Identify which cell holds the provided text, then report its (x, y) central coordinate. 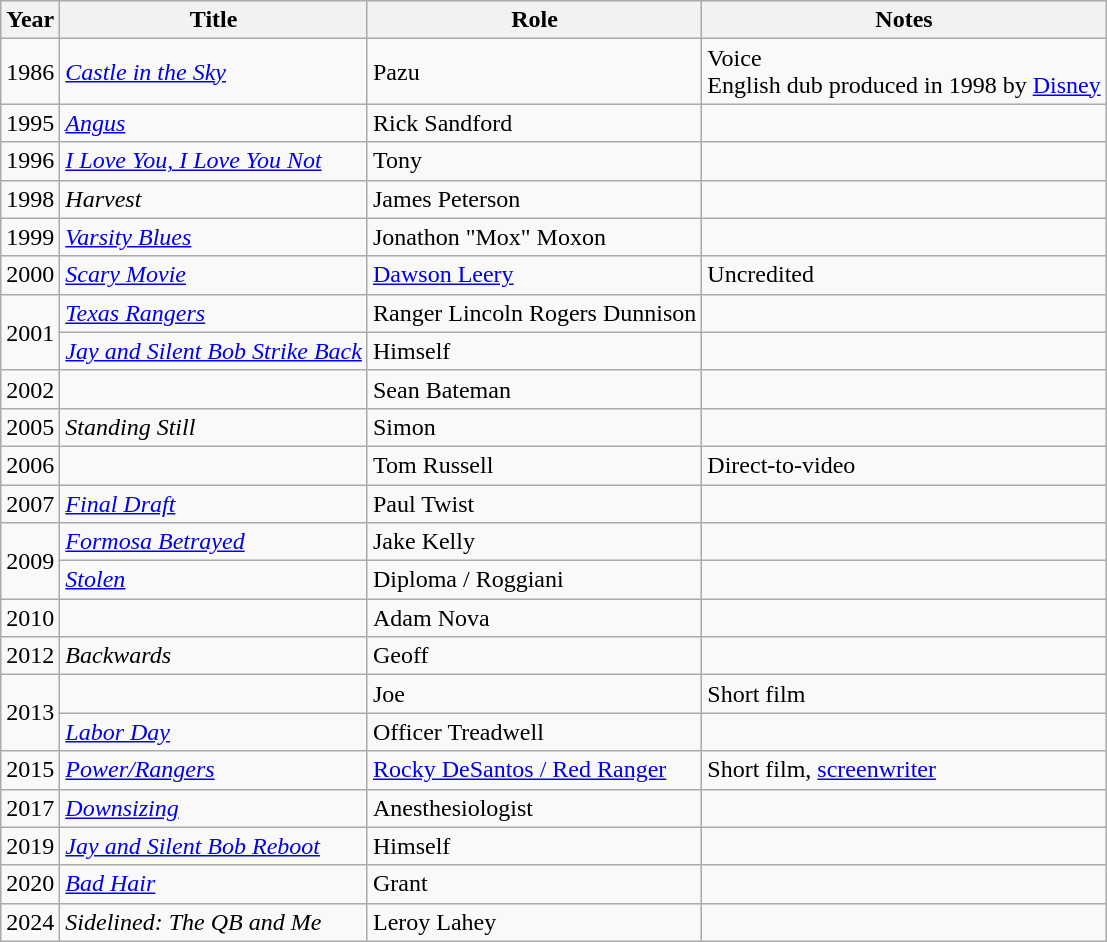
Dawson Leery (534, 275)
Leroy Lahey (534, 922)
Direct-to-video (904, 465)
2015 (30, 770)
VoiceEnglish dub produced in 1998 by Disney (904, 72)
2009 (30, 561)
Labor Day (214, 732)
Adam Nova (534, 618)
Jay and Silent Bob Reboot (214, 846)
2019 (30, 846)
2006 (30, 465)
2001 (30, 332)
Harvest (214, 199)
Formosa Betrayed (214, 542)
Anesthesiologist (534, 808)
2000 (30, 275)
Texas Rangers (214, 313)
Castle in the Sky (214, 72)
1998 (30, 199)
2010 (30, 618)
Ranger Lincoln Rogers Dunnison (534, 313)
Joe (534, 694)
2005 (30, 427)
Year (30, 20)
Angus (214, 123)
Power/Rangers (214, 770)
Role (534, 20)
2024 (30, 922)
1995 (30, 123)
Title (214, 20)
Simon (534, 427)
Final Draft (214, 503)
Uncredited (904, 275)
Bad Hair (214, 884)
Rick Sandford (534, 123)
Tom Russell (534, 465)
Officer Treadwell (534, 732)
Varsity Blues (214, 237)
Sidelined: The QB and Me (214, 922)
Short film (904, 694)
1986 (30, 72)
Downsizing (214, 808)
Jake Kelly (534, 542)
Jay and Silent Bob Strike Back (214, 351)
Backwards (214, 656)
Sean Bateman (534, 389)
2013 (30, 713)
2017 (30, 808)
Paul Twist (534, 503)
2007 (30, 503)
2020 (30, 884)
1999 (30, 237)
2012 (30, 656)
Scary Movie (214, 275)
Stolen (214, 580)
1996 (30, 161)
James Peterson (534, 199)
2002 (30, 389)
Pazu (534, 72)
Geoff (534, 656)
I Love You, I Love You Not (214, 161)
Grant (534, 884)
Tony (534, 161)
Diploma / Roggiani (534, 580)
Standing Still (214, 427)
Rocky DeSantos / Red Ranger (534, 770)
Jonathon "Mox" Moxon (534, 237)
Notes (904, 20)
Short film, screenwriter (904, 770)
